Identify which cell holds the provided text, then report its [x, y] central coordinate. 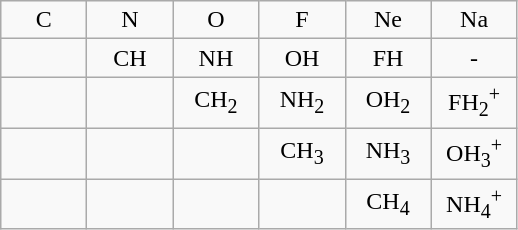
NH2 [302, 102]
FH [388, 58]
F [302, 20]
N [130, 20]
- [474, 58]
Ne [388, 20]
CH [130, 58]
OH2 [388, 102]
CH3 [302, 154]
NH3 [388, 154]
NH4+ [474, 204]
CH4 [388, 204]
CH2 [216, 102]
C [44, 20]
O [216, 20]
NH [216, 58]
OH3+ [474, 154]
OH [302, 58]
Na [474, 20]
FH2+ [474, 102]
